Provide the (x, y) coordinate of the cell's center where the given text is located.  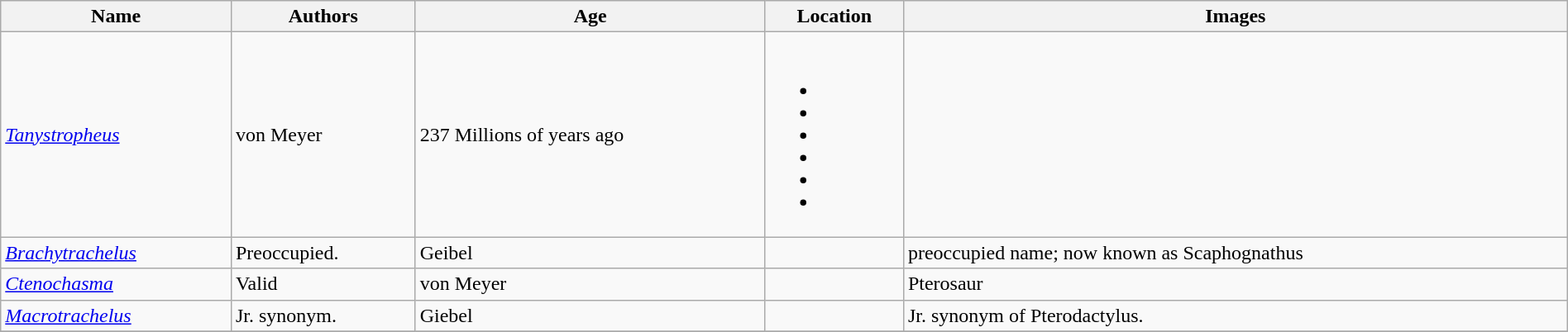
Jr. synonym. (323, 315)
Location (834, 17)
preoccupied name; now known as Scaphognathus (1236, 253)
Pterosaur (1236, 284)
Geibel (590, 253)
Preoccupied. (323, 253)
Ctenochasma (116, 284)
Age (590, 17)
Tanystropheus (116, 135)
Authors (323, 17)
Brachytrachelus (116, 253)
Valid (323, 284)
Macrotrachelus (116, 315)
Giebel (590, 315)
237 Millions of years ago (590, 135)
Images (1236, 17)
Name (116, 17)
Jr. synonym of Pterodactylus. (1236, 315)
